Provide the [X, Y] coordinate of the cell's center where the given text is located.  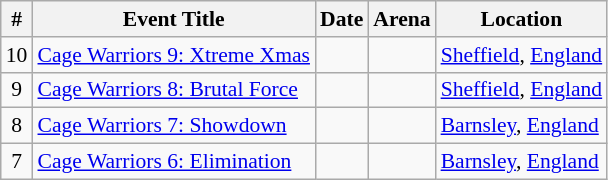
9 [17, 90]
Arena [402, 19]
Date [342, 19]
8 [17, 126]
Cage Warriors 6: Elimination [174, 162]
# [17, 19]
7 [17, 162]
Cage Warriors 9: Xtreme Xmas [174, 55]
Location [522, 19]
Event Title [174, 19]
Cage Warriors 8: Brutal Force [174, 90]
Cage Warriors 7: Showdown [174, 126]
10 [17, 55]
